Determine the (X, Y) coordinate at the center of the cell enclosing the given text.  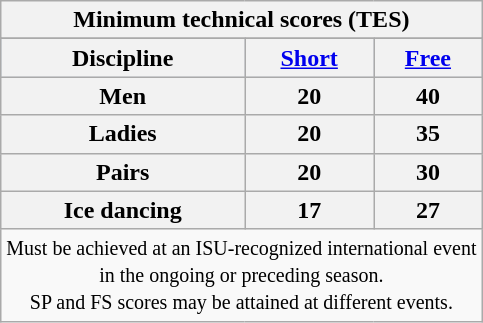
Discipline (123, 58)
Pairs (123, 172)
17 (310, 210)
35 (428, 134)
Free (428, 58)
Ice dancing (123, 210)
27 (428, 210)
Minimum technical scores (TES) (242, 20)
Men (123, 96)
Ladies (123, 134)
40 (428, 96)
30 (428, 172)
Must be achieved at an ISU-recognized international event in the ongoing or preceding season. SP and FS scores may be attained at different events. (242, 275)
Short (310, 58)
